Pinpoint the cell where the given text exists, returning its (X, Y) midpoint coordinate. 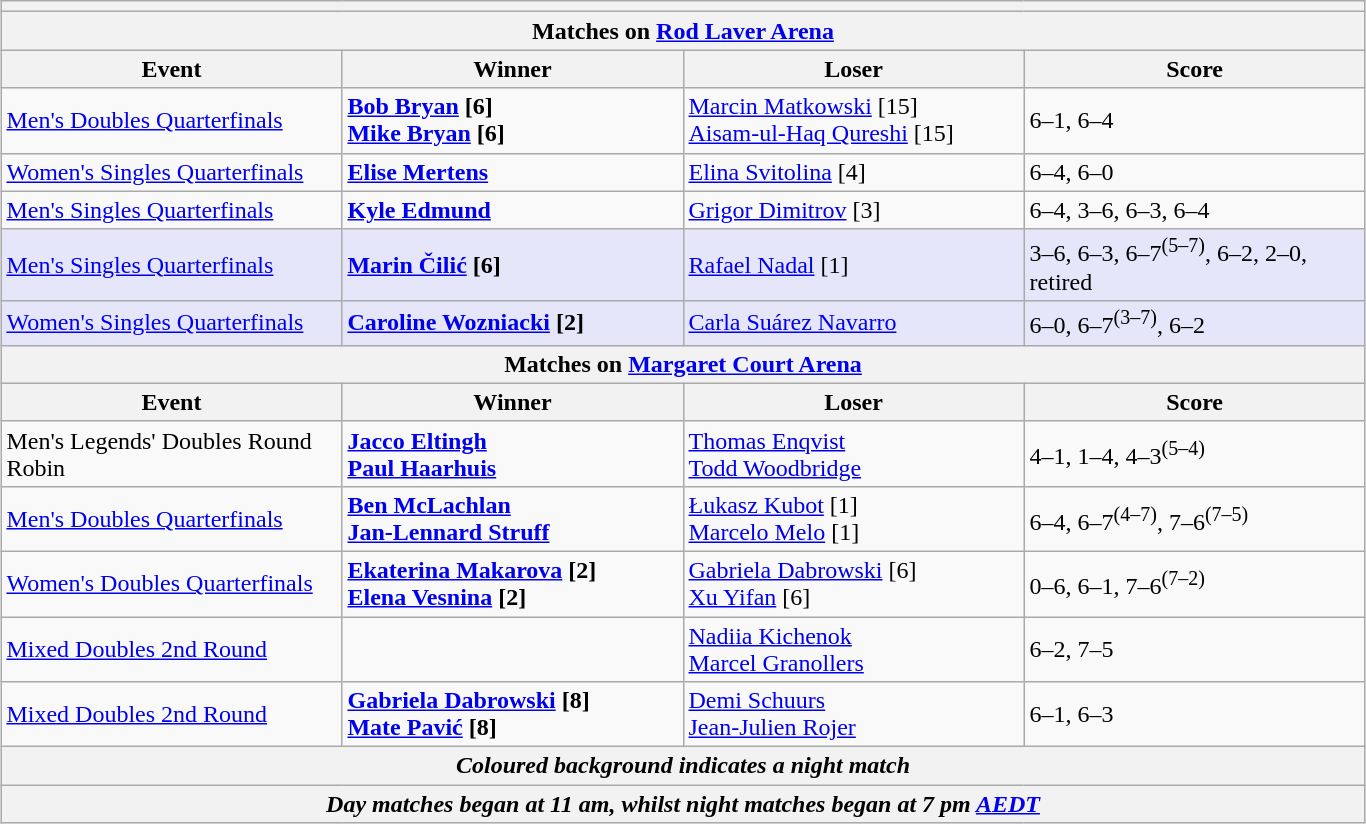
Thomas Enqvist Todd Woodbridge (854, 454)
Grigor Dimitrov [3] (854, 210)
4–1, 1–4, 4–3(5–4) (1194, 454)
Nadiia Kichenok Marcel Granollers (854, 650)
Marcin Matkowski [15] Aisam-ul-Haq Qureshi [15] (854, 120)
Carla Suárez Navarro (854, 324)
6–4, 3–6, 6–3, 6–4 (1194, 210)
Gabriela Dabrowski [6] Xu Yifan [6] (854, 584)
Bob Bryan [6] Mike Bryan [6] (512, 120)
Rafael Nadal [1] (854, 265)
6–4, 6–7(4–7), 7–6(7–5) (1194, 518)
6–2, 7–5 (1194, 650)
6–4, 6–0 (1194, 172)
6–1, 6–4 (1194, 120)
Jacco Eltingh Paul Haarhuis (512, 454)
0–6, 6–1, 7–6(7–2) (1194, 584)
Demi Schuurs Jean-Julien Rojer (854, 714)
Ben McLachlan Jan-Lennard Struff (512, 518)
Gabriela Dabrowski [8] Mate Pavić [8] (512, 714)
Women's Doubles Quarterfinals (172, 584)
6–1, 6–3 (1194, 714)
Matches on Rod Laver Arena (683, 31)
3–6, 6–3, 6–7(5–7), 6–2, 2–0, retired (1194, 265)
Kyle Edmund (512, 210)
Caroline Wozniacki [2] (512, 324)
Men's Legends' Doubles Round Robin (172, 454)
Elina Svitolina [4] (854, 172)
Elise Mertens (512, 172)
Marin Čilić [6] (512, 265)
Coloured background indicates a night match (683, 766)
6–0, 6–7(3–7), 6–2 (1194, 324)
Ekaterina Makarova [2] Elena Vesnina [2] (512, 584)
Matches on Margaret Court Arena (683, 364)
Day matches began at 11 am, whilst night matches began at 7 pm AEDT (683, 804)
Łukasz Kubot [1] Marcelo Melo [1] (854, 518)
